Locate the cell with the specified text and output its (x, y) center coordinate. 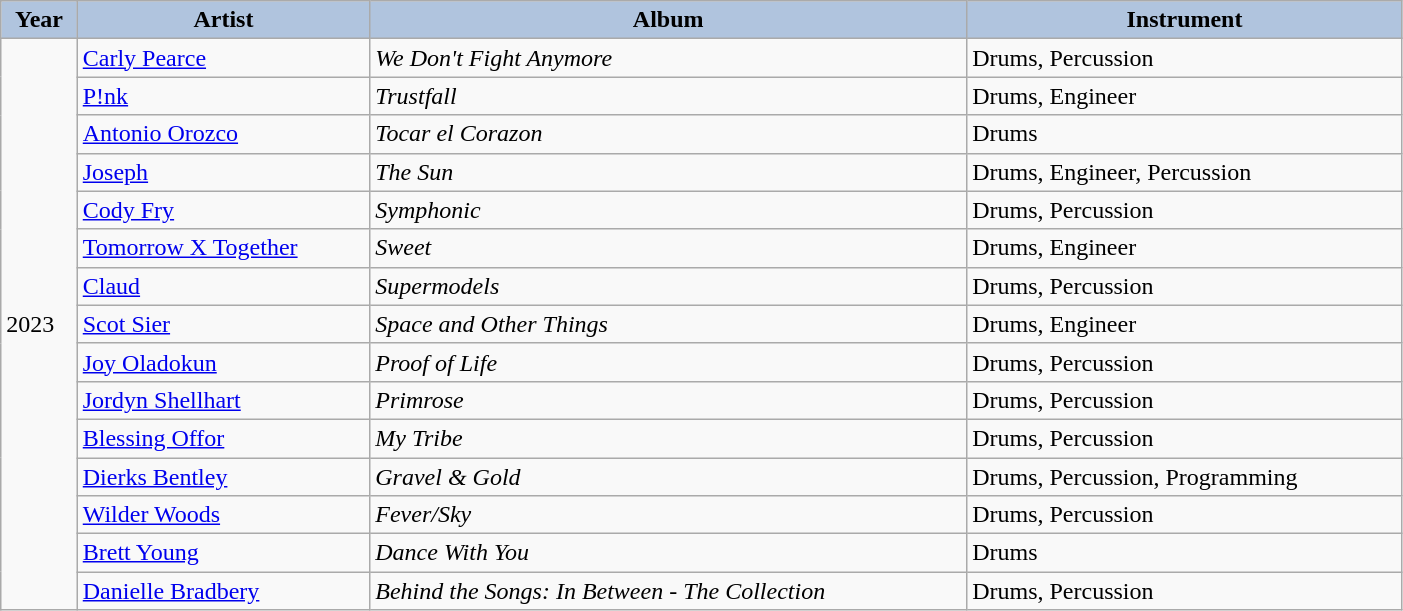
Behind the Songs: In Between - The Collection (668, 591)
Antonio Orozco (223, 134)
We Don't Fight Anymore (668, 58)
Wilder Woods (223, 515)
Drums, Engineer, Percussion (1185, 172)
Year (39, 20)
Supermodels (668, 286)
The Sun (668, 172)
Brett Young (223, 553)
Scot Sier (223, 324)
Drums, Percussion, Programming (1185, 477)
Proof of Life (668, 362)
Tomorrow X Together (223, 248)
Fever/Sky (668, 515)
Danielle Bradbery (223, 591)
Dierks Bentley (223, 477)
Sweet (668, 248)
Trustfall (668, 96)
Jordyn Shellhart (223, 400)
2023 (39, 324)
Gravel & Gold (668, 477)
Primrose (668, 400)
Album (668, 20)
Cody Fry (223, 210)
Instrument (1185, 20)
Carly Pearce (223, 58)
Claud (223, 286)
Symphonic (668, 210)
Tocar el Corazon (668, 134)
Dance With You (668, 553)
Joy Oladokun (223, 362)
Space and Other Things (668, 324)
Blessing Offor (223, 438)
Joseph (223, 172)
My Tribe (668, 438)
Artist (223, 20)
P!nk (223, 96)
